Search for the cell housing the specified text and yield its [x, y] center coordinate. 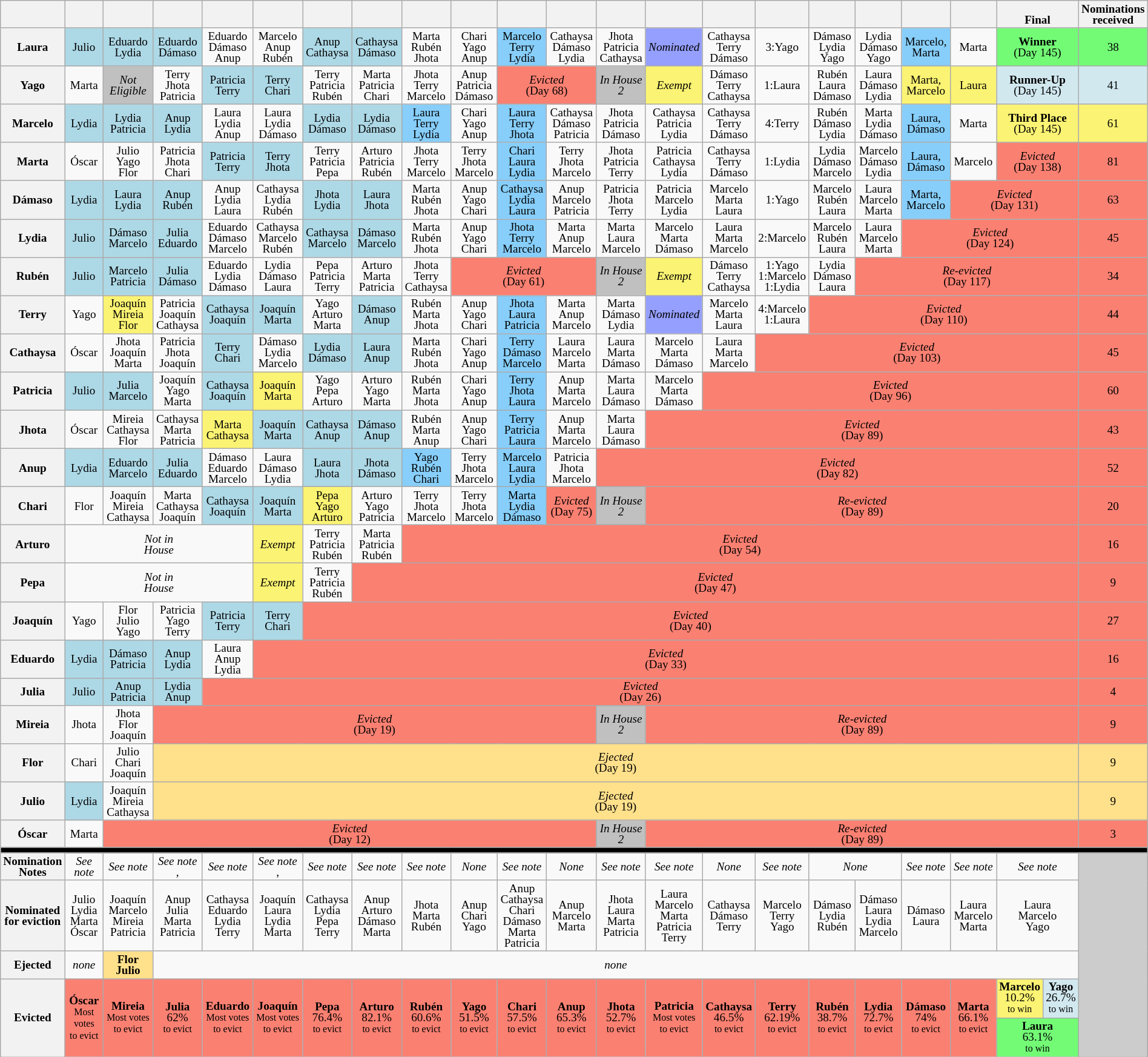
JoaquínLauraLydiaMarta [278, 916]
YagoRubénChari [426, 468]
DámasoLydiaMarcelo [278, 353]
ArturoPatriciaRubén [377, 161]
Nominationsreceived [1113, 15]
Evicted(Day 103) [917, 353]
PepaPatriciaTerry [328, 276]
CathaysaLydiaRubén [278, 200]
Third Place(Day 145) [1038, 124]
PatriciaJhotaJoaquín [177, 353]
Terry62.19%to evict [782, 1018]
JhotaLauraPatricia [522, 315]
DámasoLydiaRubén [832, 916]
AnupCathaysaChariDámasoMartaPatricia [522, 916]
MartaCathaysa [228, 429]
CathaysaMarcelo [328, 237]
MarceloPatricia [128, 276]
JhotaMartaRubén [426, 916]
EduardoMost votesto evict [228, 1018]
PatriciaCathaysaLydia [674, 161]
JhotaTerryCathaysa [426, 276]
Anup [33, 468]
ÓscarMost votesto evict [84, 1018]
EduardoMarcelo [128, 468]
TerryPatriciaPepa [328, 161]
Rubén60.6%to evict [426, 1018]
CathaysaLydiaPepaTerry [328, 916]
CathaysaDámaso [377, 47]
Evicted [33, 1018]
JhotaLauraMartaPatricia [621, 916]
PatriciaJhotaChari [177, 161]
20 [1113, 505]
Julia [33, 692]
CathaysaLydiaLaura [522, 200]
JoaquínMost votesto evict [278, 1018]
Patricia [33, 391]
DámasoPatricia [128, 659]
Winner(Day 145) [1038, 47]
EduardoDámaso [177, 47]
PatriciaMarceloLydia [674, 200]
MarceloTerryYago [782, 916]
MireiaCathaysaFlor [128, 429]
CathaysaMarceloRubén [278, 237]
EduardoDámasoMarcelo [228, 237]
Pepa76.4%to evict [328, 1018]
4:Terry [782, 124]
LauraAnup [377, 353]
Evicted(Day 26) [641, 692]
PatriciaJhotaMarcelo [572, 468]
1:Lydia [782, 161]
LauraTerryLydia [426, 124]
Marcelo10.2%to win [1020, 998]
CathaysaAnup [328, 429]
LauraMarceloMartaPatriciaTerry [674, 916]
Nomination Notes [33, 866]
Re-evicted(Day 117) [968, 276]
JulioLydiaMartaÓscar [84, 916]
FlorJulio [128, 964]
61 [1113, 124]
Chari57.5%to evict [522, 1018]
CathaysaEduardoLydiaTerry [228, 916]
41 [1113, 85]
RubénLauraDámaso [832, 85]
3:Yago [782, 47]
Nominatedfor eviction [33, 916]
DámasoLaura [926, 916]
34 [1113, 276]
27 [1113, 620]
AnupCathaysa [328, 47]
MartaDámasoLydia [621, 315]
TerryDámasoMarcelo [522, 353]
DámasoEduardoMarcelo [228, 468]
Dámaso74%to evict [926, 1018]
Runner-Up(Day 145) [1038, 85]
Julia62%to evict [177, 1018]
JoaquínMireiaFlor [128, 315]
LydiaDámasoYago [879, 47]
Eduardo [33, 659]
CathaysaDámasoPatricia [572, 124]
Rubén [33, 276]
MartaPatriciaChari [377, 85]
CathaysaPatriciaLydia [674, 124]
JulioYagoFlor [128, 161]
Evicted(Day 110) [943, 315]
ArturoMartaPatricia [377, 276]
4:Marcelo1:Laura [782, 315]
MartaPatriciaRubén [377, 544]
60 [1113, 391]
LauraAnupLydia [228, 659]
Lydia72.7%to evict [879, 1018]
63 [1113, 200]
LydiaPatricia [128, 124]
DámasoLauraLydiaMarcelo [879, 916]
Laura63.1%to win [1038, 1037]
NotEligible [128, 85]
AnupRubén [177, 200]
Evicted(Day 82) [838, 468]
Evicted(Day 47) [715, 583]
MarceloAnupRubén [278, 47]
1:Yago [782, 200]
TerryPatriciaLaura [522, 429]
JhotaLydia [328, 200]
AnupPatricia [128, 692]
Final [1038, 15]
PatriciaMost votesto evict [674, 1018]
PepaYagoArturo [328, 505]
LydiaDámasoMarcelo [832, 161]
EduardoLydiaDámaso [228, 276]
52 [1113, 468]
Dámaso [33, 200]
44 [1113, 315]
EduardoLydia [128, 47]
1:Yago1:Marcelo1:Lydia [782, 276]
81 [1113, 161]
DámasoLydiaYago [832, 47]
AnupJuliaMartaPatricia [177, 916]
2:Marcelo [782, 237]
YagoArturoMarta [328, 315]
Evicted(Day 19) [374, 724]
AnupPatriciaDámaso [474, 85]
RubénMartaAnup [426, 429]
MireiaMost votesto evict [128, 1018]
JhotaDámaso [377, 468]
ArturoYagoMarta [377, 391]
Anup65.3%to evict [572, 1018]
LydiaAnup [177, 692]
Evicted(Day 54) [740, 544]
FlorJulioYago [128, 620]
TerryJhotaPatricia [177, 85]
MarceloTerryLydia [522, 47]
MartaLauraMarcelo [621, 237]
Rubén38.7%to evict [832, 1018]
ArturoYagoPatricia [377, 505]
LauraLydiaDámaso [278, 124]
PatriciaYagoTerry [177, 620]
Evicted(Day 138) [1038, 161]
Cathaysa46.5%to evict [729, 1018]
Arturo82.1%to evict [377, 1018]
Joaquín [33, 620]
CathaysaDámasoLydia [572, 47]
Yago51.5%to evict [474, 1018]
CathaysaDámasoTerry [729, 916]
Yago26.7%to win [1061, 998]
TerryJhotaLaura [522, 391]
LauraLydia [128, 200]
AnupArturoDámasoMarta [377, 916]
Evicted(Day 96) [890, 391]
Evicted(Day 68) [547, 85]
JoaquínMarceloMireiaPatricia [128, 916]
1:Laura [782, 85]
JoaquínYagoMarta [177, 391]
43 [1113, 429]
LauraMarceloYago [1038, 916]
Evicted(Day 89) [862, 429]
CathaysaMartaPatricia [177, 429]
Evicted(Day 61) [524, 276]
AnupMarceloPatricia [572, 200]
JuliaMarcelo [128, 391]
Evicted(Day 12) [350, 833]
AnupLydiaLaura [228, 200]
Evicted(Day 40) [691, 620]
JhotaFlorJoaquín [128, 724]
Cathaysa [33, 353]
Marcelo,Marta [926, 47]
AnupChariYago [474, 916]
Jhota52.7%to evict [621, 1018]
PatriciaJhotaTerry [621, 200]
Mireia [33, 724]
ChariLauraLydia [522, 161]
3 [1113, 833]
Evicted(Day 33) [666, 659]
38 [1113, 47]
JhotaPatriciaDámaso [621, 124]
4 [1113, 692]
Ejected [33, 964]
EduardoDámasoAnup [228, 47]
Pepa [33, 583]
Terry [33, 315]
JulioChariJoaquín [128, 762]
JuliaDámaso [177, 276]
YagoPepaArturo [328, 391]
LauraTerryJhota [522, 124]
MartaCathaysaJoaquín [177, 505]
JhotaPatriciaCathaysa [621, 47]
RubénDámasoLydia [832, 124]
Evicted(Day 75) [572, 505]
Evicted(Day 124) [990, 237]
Arturo [33, 544]
TerryJhota [278, 161]
JhotaPatriciaTerry [621, 161]
AnupMarceloMarta [572, 916]
MarceloDámasoLydia [879, 161]
LauraMartaDámaso [621, 353]
LauraLydiaAnup [228, 124]
PatriciaJoaquínCathaysa [177, 315]
Evicted(Day 131) [1014, 200]
MarceloLauraLydia [522, 468]
Marta66.1%to evict [973, 1018]
JhotaJoaquínMarta [128, 353]
